Pinpoint the cell where the given text exists, returning its (x, y) midpoint coordinate. 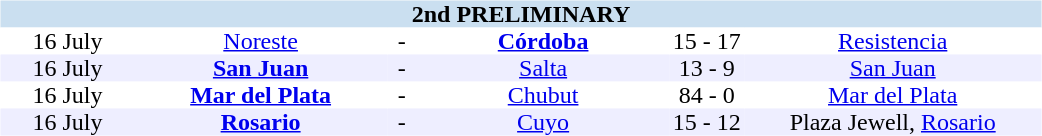
2nd PRELIMINARY (520, 14)
15 - 17 (707, 42)
Salta (544, 68)
Noreste (260, 42)
15 - 12 (707, 122)
Cuyo (544, 122)
Chubut (544, 96)
Rosario (260, 122)
Córdoba (544, 42)
Plaza Jewell, Rosario (893, 122)
13 - 9 (707, 68)
Resistencia (893, 42)
84 - 0 (707, 96)
